Provide the (X, Y) coordinate of the cell's center where the given text is located.  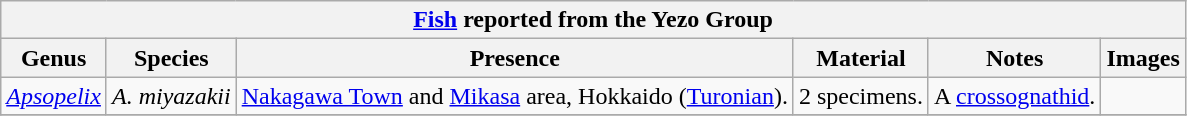
Species (171, 58)
Notes (1014, 58)
2 specimens. (860, 96)
Fish reported from the Yezo Group (594, 20)
Material (860, 58)
Presence (514, 58)
A. miyazakii (171, 96)
Apsopelix (54, 96)
Nakagawa Town and Mikasa area, Hokkaido (Turonian). (514, 96)
Images (1143, 58)
Genus (54, 58)
A crossognathid. (1014, 96)
